Identify which cell holds the provided text, then report its (x, y) central coordinate. 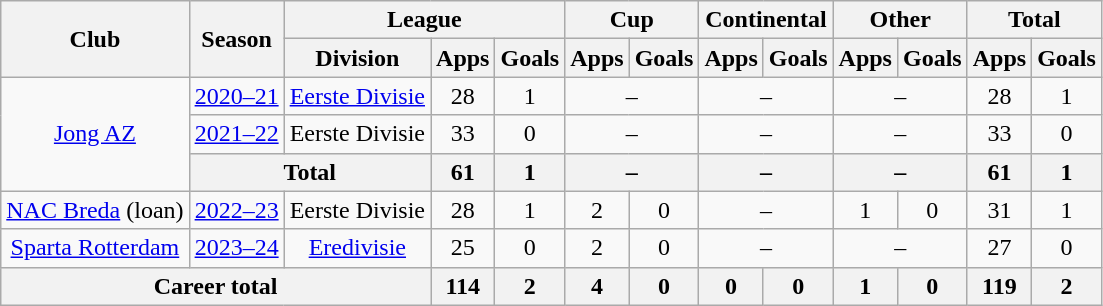
119 (999, 286)
2020–21 (236, 96)
2021–22 (236, 134)
Division (357, 58)
Other (900, 20)
114 (463, 286)
Career total (216, 286)
Season (236, 39)
31 (999, 210)
25 (463, 248)
Sparta Rotterdam (95, 248)
League (424, 20)
NAC Breda (loan) (95, 210)
Continental (766, 20)
4 (597, 286)
Club (95, 39)
Cup (632, 20)
2023–24 (236, 248)
Jong AZ (95, 134)
Eredivisie (357, 248)
27 (999, 248)
2022–23 (236, 210)
